From the cell containing the given text, extract its center point as [x, y] coordinate. 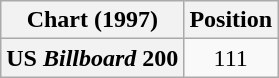
Position [231, 20]
Chart (1997) [92, 20]
US Billboard 200 [92, 58]
111 [231, 58]
